Determine the [X, Y] coordinate at the center of the cell enclosing the given text.  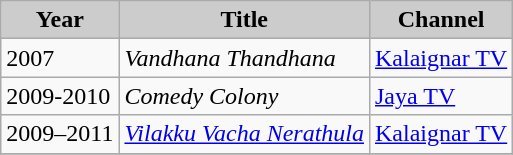
Title [244, 20]
2009–2011 [60, 134]
Jaya TV [440, 96]
Vilakku Vacha Nerathula [244, 134]
Year [60, 20]
2007 [60, 58]
Channel [440, 20]
Comedy Colony [244, 96]
Vandhana Thandhana [244, 58]
2009-2010 [60, 96]
